Output the (X, Y) coordinate of the center of the cell containing the given text.  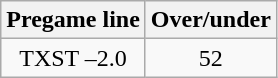
Pregame line (74, 20)
TXST –2.0 (74, 58)
52 (210, 58)
Over/under (210, 20)
